For the text-containing cell, return its midpoint in [X, Y] coordinate format. 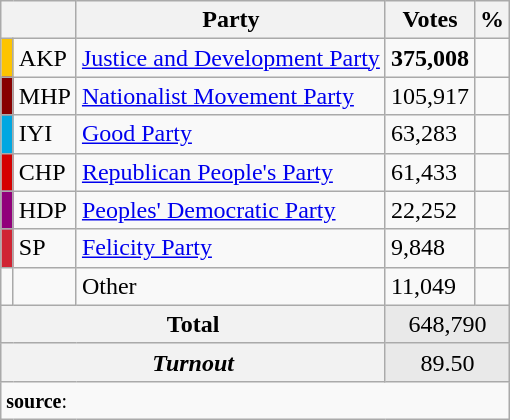
Votes [430, 20]
source: [256, 400]
61,433 [430, 172]
648,790 [447, 324]
Total [194, 324]
Other [230, 286]
Nationalist Movement Party [230, 96]
IYI [44, 134]
AKP [44, 58]
SP [44, 248]
105,917 [430, 96]
Peoples' Democratic Party [230, 210]
63,283 [430, 134]
Party [230, 20]
9,848 [430, 248]
Felicity Party [230, 248]
89.50 [447, 362]
Justice and Development Party [230, 58]
Republican People's Party [230, 172]
Good Party [230, 134]
HDP [44, 210]
11,049 [430, 286]
375,008 [430, 58]
% [492, 20]
22,252 [430, 210]
Turnout [194, 362]
CHP [44, 172]
MHP [44, 96]
